Extract the [x, y] coordinate from the center of the cell holding the provided text.  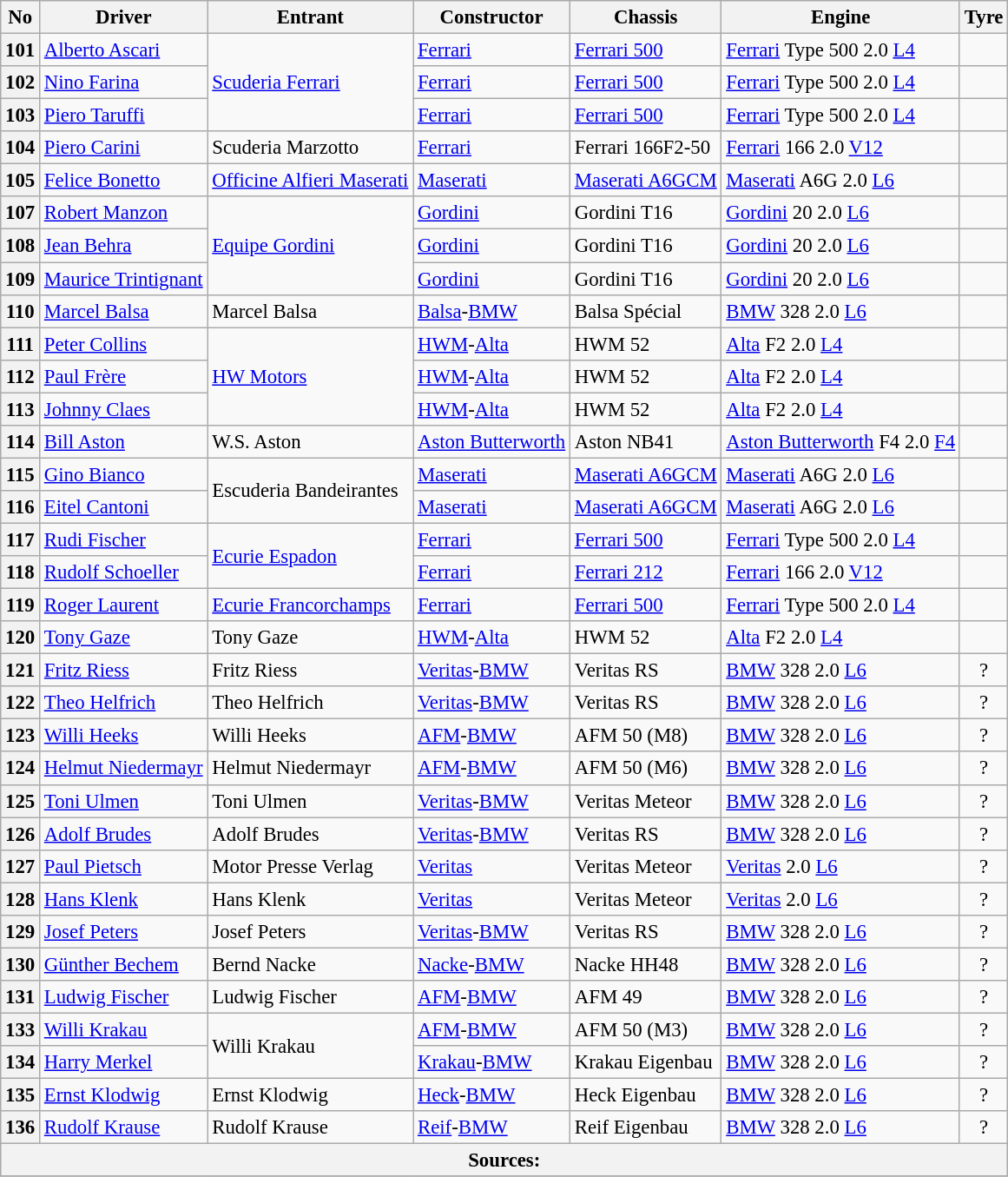
Nacke HH48 [645, 964]
Heck-BMW [491, 1095]
119 [21, 605]
103 [21, 116]
Aston Butterworth F4 2.0 F4 [840, 442]
Balsa-BMW [491, 311]
122 [21, 703]
107 [21, 213]
Rudolf Schoeller [123, 572]
109 [21, 279]
Entrant [311, 17]
108 [21, 246]
Constructor [491, 17]
113 [21, 409]
Johnny Claes [123, 409]
Aston Butterworth [491, 442]
101 [21, 50]
Günther Bechem [123, 964]
No [21, 17]
Paul Frère [123, 376]
133 [21, 1029]
110 [21, 311]
Piero Carini [123, 148]
112 [21, 376]
Rudi Fischer [123, 539]
Roger Laurent [123, 605]
Krakau Eigenbau [645, 1062]
Jean Behra [123, 246]
Paul Pietsch [123, 866]
121 [21, 671]
Equipe Gordini [311, 245]
Ecurie Espadon [311, 556]
105 [21, 181]
Eitel Cantoni [123, 507]
127 [21, 866]
129 [21, 932]
134 [21, 1062]
Scuderia Marzotto [311, 148]
120 [21, 638]
128 [21, 899]
125 [21, 801]
Robert Manzon [123, 213]
Felice Bonetto [123, 181]
104 [21, 148]
Driver [123, 17]
Heck Eigenbau [645, 1095]
Bill Aston [123, 442]
Piero Taruffi [123, 116]
118 [21, 572]
Sources: [504, 1160]
Alberto Ascari [123, 50]
AFM 49 [645, 997]
Nino Farina [123, 83]
Harry Merkel [123, 1062]
Ecurie Francorchamps [311, 605]
111 [21, 344]
Aston NB41 [645, 442]
126 [21, 834]
Ferrari 166F2-50 [645, 148]
Motor Presse Verlag [311, 866]
114 [21, 442]
Bernd Nacke [311, 964]
135 [21, 1095]
Chassis [645, 17]
123 [21, 736]
Escuderia Bandeirantes [311, 490]
131 [21, 997]
136 [21, 1127]
AFM 50 (M8) [645, 736]
Officine Alfieri Maserati [311, 181]
Tyre [983, 17]
Reif-BMW [491, 1127]
AFM 50 (M6) [645, 769]
Peter Collins [123, 344]
Krakau-BMW [491, 1062]
117 [21, 539]
Maurice Trintignant [123, 279]
115 [21, 474]
116 [21, 507]
Reif Eigenbau [645, 1127]
Ferrari 212 [645, 572]
AFM 50 (M3) [645, 1029]
W.S. Aston [311, 442]
Scuderia Ferrari [311, 83]
Engine [840, 17]
102 [21, 83]
Gino Bianco [123, 474]
Balsa Spécial [645, 311]
130 [21, 964]
124 [21, 769]
Nacke-BMW [491, 964]
HW Motors [311, 377]
